Locate the cell with the specified text and output its [x, y] center coordinate. 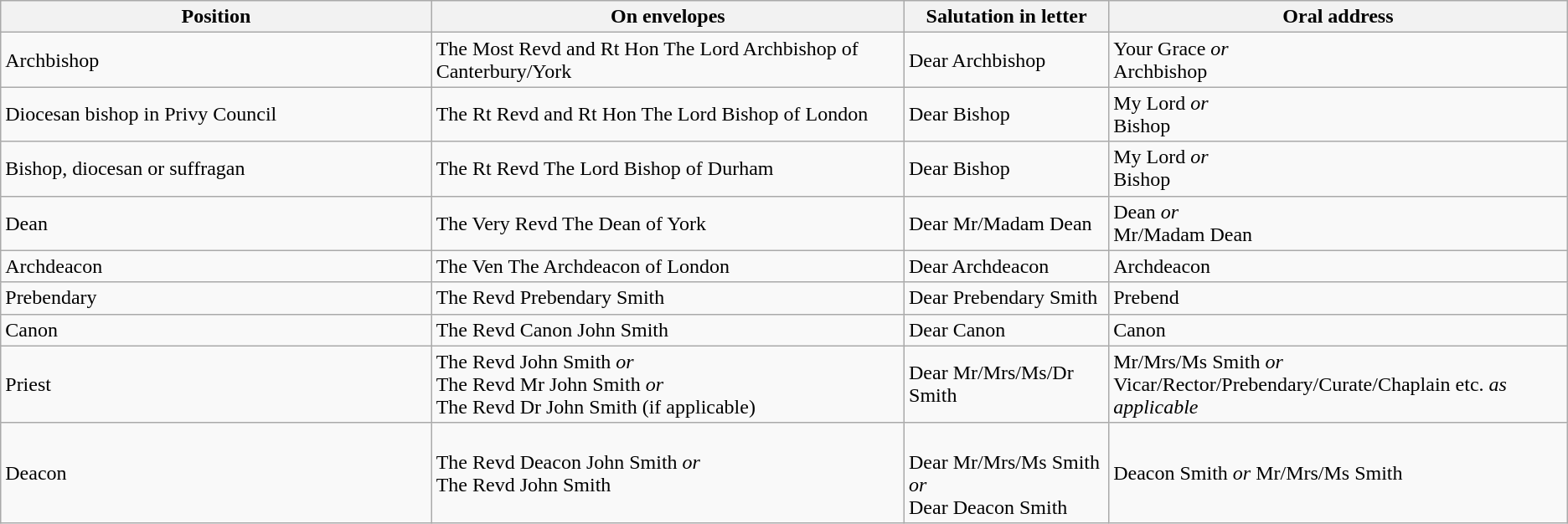
Dear Mr/Madam Dean [1007, 223]
Dean orMr/Madam Dean [1338, 223]
Your Grace orArchbishop [1338, 60]
The Revd John Smith or The Revd Mr John Smith or The Revd Dr John Smith (if applicable) [668, 384]
Priest [216, 384]
The Very Revd The Dean of York [668, 223]
The Revd Prebendary Smith [668, 298]
The Revd Canon John Smith [668, 330]
Mr/Mrs/Ms Smith orVicar/Rector/Prebendary/Curate/Chaplain etc. as applicable [1338, 384]
Diocesan bishop in Privy Council [216, 114]
Salutation in letter [1007, 17]
Dear Prebendary Smith [1007, 298]
The Most Revd and Rt Hon The Lord Archbishop of Canterbury/York [668, 60]
Dear Mr/Mrs/Ms/Dr Smith [1007, 384]
Prebendary [216, 298]
Dear Mr/Mrs/Ms Smith orDear Deacon Smith [1007, 472]
Archbishop [216, 60]
Position [216, 17]
The Rt Revd and Rt Hon The Lord Bishop of London [668, 114]
My Lord orBishop [1338, 169]
Deacon Smith or Mr/Mrs/Ms Smith [1338, 472]
Dear Canon [1007, 330]
Dear Archbishop [1007, 60]
Bishop, diocesan or suffragan [216, 169]
The Ven The Archdeacon of London [668, 266]
Dean [216, 223]
Oral address [1338, 17]
Deacon [216, 472]
The Revd Deacon John Smith or The Revd John Smith [668, 472]
On envelopes [668, 17]
The Rt Revd The Lord Bishop of Durham [668, 169]
Prebend [1338, 298]
My Lord or Bishop [1338, 114]
Dear Archdeacon [1007, 266]
